Locate the cell with the specified text and output its (x, y) center coordinate. 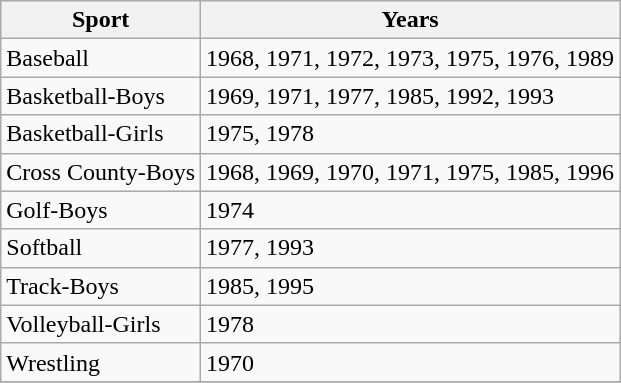
Golf-Boys (101, 210)
1978 (410, 324)
Softball (101, 248)
Basketball-Girls (101, 134)
Sport (101, 20)
Baseball (101, 58)
Wrestling (101, 362)
1970 (410, 362)
1977, 1993 (410, 248)
Basketball-Boys (101, 96)
1968, 1969, 1970, 1971, 1975, 1985, 1996 (410, 172)
1985, 1995 (410, 286)
1975, 1978 (410, 134)
Cross County-Boys (101, 172)
Volleyball-Girls (101, 324)
Years (410, 20)
1974 (410, 210)
1969, 1971, 1977, 1985, 1992, 1993 (410, 96)
1968, 1971, 1972, 1973, 1975, 1976, 1989 (410, 58)
Track-Boys (101, 286)
